Capture the cell that displays the provided text and extract its (X, Y) central coordinate. 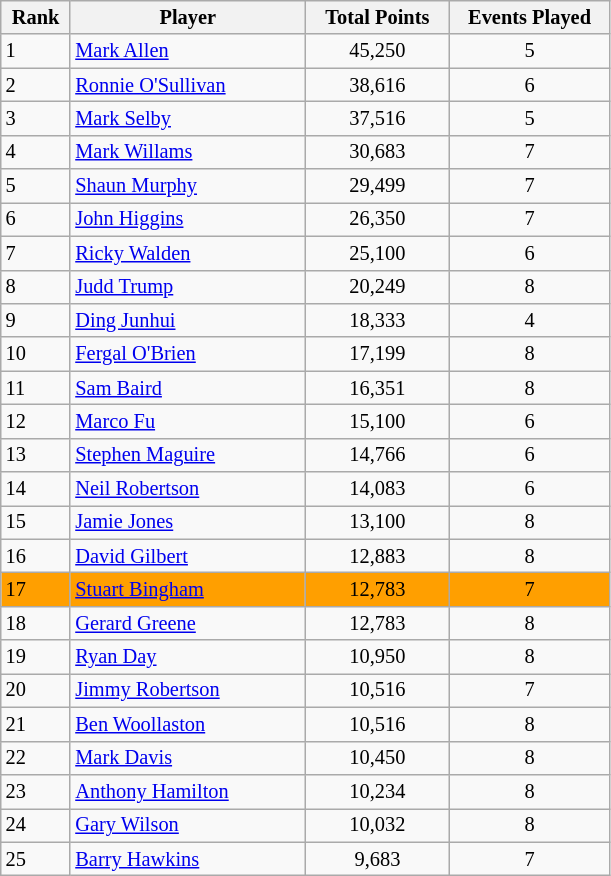
37,516 (378, 118)
45,250 (378, 51)
12,883 (378, 556)
16,351 (378, 388)
Gary Wilson (188, 825)
10 (36, 354)
14,766 (378, 455)
11 (36, 388)
16 (36, 556)
Jamie Jones (188, 522)
Stuart Bingham (188, 589)
John Higgins (188, 219)
Jimmy Robertson (188, 690)
Anthony Hamilton (188, 791)
Fergal O'Brien (188, 354)
3 (36, 118)
29,499 (378, 186)
Ryan Day (188, 657)
Marco Fu (188, 421)
Barry Hawkins (188, 859)
20 (36, 690)
Gerard Greene (188, 623)
10,950 (378, 657)
Mark Allen (188, 51)
Mark Davis (188, 758)
Neil Robertson (188, 489)
24 (36, 825)
Sam Baird (188, 388)
Events Played (530, 17)
Ding Junhui (188, 320)
David Gilbert (188, 556)
21 (36, 724)
22 (36, 758)
23 (36, 791)
25 (36, 859)
12 (36, 421)
1 (36, 51)
Shaun Murphy (188, 186)
17,199 (378, 354)
9,683 (378, 859)
9 (36, 320)
17 (36, 589)
26,350 (378, 219)
Judd Trump (188, 287)
13,100 (378, 522)
Player (188, 17)
30,683 (378, 152)
25,100 (378, 253)
Mark Willams (188, 152)
Ben Woollaston (188, 724)
18,333 (378, 320)
2 (36, 85)
19 (36, 657)
14 (36, 489)
Ronnie O'Sullivan (188, 85)
13 (36, 455)
18 (36, 623)
Mark Selby (188, 118)
Total Points (378, 17)
10,234 (378, 791)
10,032 (378, 825)
15,100 (378, 421)
20,249 (378, 287)
15 (36, 522)
38,616 (378, 85)
Stephen Maguire (188, 455)
10,450 (378, 758)
14,083 (378, 489)
Rank (36, 17)
Ricky Walden (188, 253)
